Identify which cell holds the provided text, then report its [x, y] central coordinate. 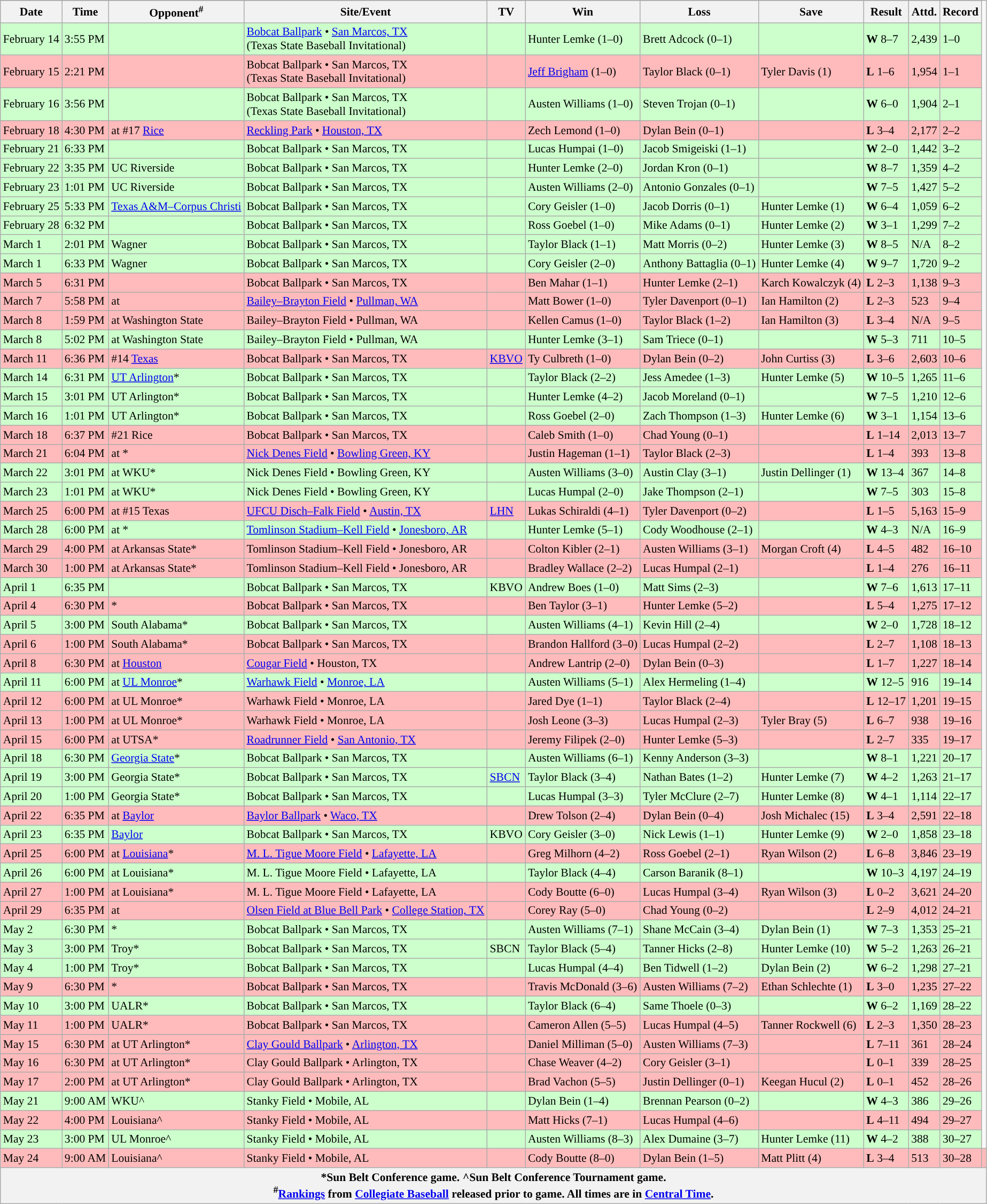
1,201 [924, 702]
Justin Dellinger (1) [811, 473]
Hunter Lemke (4) [811, 263]
May 11 [31, 1025]
4,197 [924, 873]
April 1 [31, 587]
2,013 [924, 435]
523 [924, 301]
Olsen Field at Blue Bell Park • College Station, TX [366, 911]
February 25 [31, 206]
Matt Plitt (4) [811, 1159]
22–18 [961, 815]
339 [924, 1063]
2,439 [924, 38]
Tyler Bray (5) [811, 720]
Same Thoele (0–3) [699, 1006]
Hunter Lemke (6) [811, 416]
Reckling Park • Houston, TX [366, 130]
Brennan Pearson (0–2) [699, 1101]
Ross Goebel (2–0) [582, 416]
6:04 PM [86, 454]
L 12–17 [886, 702]
Hunter Lemke (1–0) [582, 38]
1,442 [924, 149]
February 22 [31, 168]
Cody Boutte (8–0) [582, 1159]
Antonio Gonzales (0–1) [699, 188]
Cory Geisler (3–1) [699, 1063]
February 16 [31, 105]
Travis McDonald (3–6) [582, 987]
Hunter Lemke (4–2) [582, 397]
L 1–6 [886, 72]
Baylor [176, 835]
Hunter Lemke (2–0) [582, 168]
711 [924, 340]
19–17 [961, 740]
Jared Dye (1–1) [582, 702]
Ben Tidwell (1–2) [699, 968]
Taylor Black (1–2) [699, 321]
April 15 [31, 740]
John Curtiss (3) [811, 359]
12–6 [961, 397]
3:55 PM [86, 38]
Josh Leone (3–3) [582, 720]
Chad Young (0–2) [699, 911]
May 9 [31, 987]
513 [924, 1159]
Zach Thompson (1–3) [699, 416]
1,350 [924, 1025]
1,235 [924, 987]
February 21 [31, 149]
17–12 [961, 606]
13–6 [961, 416]
19–15 [961, 702]
27–22 [961, 987]
Austen Williams (3–0) [582, 473]
Dylan Bein (1) [811, 930]
Bradley Wallace (2–2) [582, 568]
Opponent# [176, 12]
Austen Williams (8–3) [582, 1139]
2:00 PM [86, 1082]
1,728 [924, 625]
Carson Baranik (8–1) [699, 873]
11–6 [961, 378]
1–1 [961, 72]
March 5 [31, 283]
Ben Taylor (3–1) [582, 606]
Keegan Hucul (2) [811, 1082]
W 6–0 [886, 105]
Jacob Moreland (0–1) [699, 397]
2:21 PM [86, 72]
Chad Young (0–1) [699, 435]
393 [924, 454]
February 15 [31, 72]
5:33 PM [86, 206]
1,720 [924, 263]
Austen Williams (2–0) [582, 188]
6:32 PM [86, 226]
Ty Culbreth (1–0) [582, 359]
W 5–3 [886, 340]
2–1 [961, 105]
May 4 [31, 968]
1:59 PM [86, 321]
22–17 [961, 797]
Hunter Lemke (11) [811, 1139]
May 17 [31, 1082]
24–20 [961, 892]
May 10 [31, 1006]
361 [924, 1044]
18–12 [961, 625]
Steven Trojan (0–1) [699, 105]
20–17 [961, 758]
Taylor Black (1–1) [582, 245]
28–24 [961, 1044]
W 4–1 [886, 797]
Lucas Humpal (4–5) [699, 1025]
L 6–7 [886, 720]
6–2 [961, 206]
9–2 [961, 263]
335 [924, 740]
L 0–2 [886, 892]
L 6–8 [886, 854]
Dylan Bein (0–2) [699, 359]
Kellen Camus (1–0) [582, 321]
Ryan Wilson (3) [811, 892]
Taylor Black (2–4) [699, 702]
Win [582, 12]
at Houston [176, 663]
1–0 [961, 38]
March 14 [31, 378]
Loss [699, 12]
Tanner Hicks (2–8) [699, 949]
W 13–4 [886, 473]
W 7–6 [886, 587]
1,359 [924, 168]
Ross Goebel (1–0) [582, 226]
1,954 [924, 72]
9–3 [961, 283]
UL Monroe^ [176, 1139]
Austen Williams (4–1) [582, 625]
10–6 [961, 359]
April 6 [31, 644]
Cougar Field • Houston, TX [366, 663]
Matt Hicks (7–1) [582, 1120]
Hunter Lemke (2) [811, 226]
Ethan Schlechte (1) [811, 987]
1,298 [924, 968]
Drew Tolson (2–4) [582, 815]
Chase Weaver (4–2) [582, 1063]
April 26 [31, 873]
21–17 [961, 778]
Tanner Rockwell (6) [811, 1025]
Austen Williams (5–1) [582, 682]
May 16 [31, 1063]
L 1–14 [886, 435]
938 [924, 720]
Ryan Wilson (2) [811, 854]
Cody Boutte (6–0) [582, 892]
1,154 [924, 416]
W 6–4 [886, 206]
W 5–2 [886, 949]
Justin Dellinger (0–1) [699, 1082]
Daniel Milliman (5–0) [582, 1044]
5:02 PM [86, 340]
3–2 [961, 149]
1,210 [924, 397]
1,427 [924, 188]
18–14 [961, 663]
W 7–3 [886, 930]
W 8–1 [886, 758]
1,059 [924, 206]
Austen Williams (7–3) [699, 1044]
Dylan Bein (0–3) [699, 663]
L 1–7 [886, 663]
April 20 [31, 797]
Taylor Black (2–3) [699, 454]
at #15 Texas [176, 511]
L 4–5 [886, 549]
1,221 [924, 758]
303 [924, 492]
Attd. [924, 12]
Hunter Lemke (10) [811, 949]
Cory Geisler (3–0) [582, 835]
April 12 [31, 702]
Matt Bower (1–0) [582, 301]
Austen Williams (3–1) [699, 549]
May 24 [31, 1159]
W 10–5 [886, 378]
10–5 [961, 340]
Austen Williams (7–2) [699, 987]
5–2 [961, 188]
Brett Adcock (0–1) [699, 38]
April 22 [31, 815]
April 4 [31, 606]
May 22 [31, 1120]
at #17 Rice [176, 130]
March 25 [31, 511]
W 8–5 [886, 245]
19–14 [961, 682]
3:56 PM [86, 105]
Lucas Humpal (2–3) [699, 720]
Tyler Davenport (0–2) [699, 511]
30–28 [961, 1159]
Hunter Lemke (3) [811, 245]
8–2 [961, 245]
Austen Williams (1–0) [582, 105]
Hunter Lemke (7) [811, 778]
5,163 [924, 511]
Matt Sims (2–3) [699, 587]
Cory Geisler (1–0) [582, 206]
Lucas Humpal (2–0) [582, 492]
Dylan Bein (0–4) [699, 815]
W 9–7 [886, 263]
Josh Michalec (15) [811, 815]
482 [924, 549]
Taylor Black (2–2) [582, 378]
L 2–9 [886, 911]
15–9 [961, 511]
17–11 [961, 587]
Ian Hamilton (3) [811, 321]
19–16 [961, 720]
1,299 [924, 226]
14–8 [961, 473]
2,603 [924, 359]
April 29 [31, 911]
Lucas Humpal (4–6) [699, 1120]
Hunter Lemke (8) [811, 797]
23–19 [961, 854]
1,227 [924, 663]
6:37 PM [86, 435]
April 23 [31, 835]
L 1–5 [886, 511]
Nathan Bates (1–2) [699, 778]
6:36 PM [86, 359]
13–7 [961, 435]
1,613 [924, 587]
April 8 [31, 663]
February 14 [31, 38]
Lucas Humpal (3–3) [582, 797]
15–8 [961, 492]
Lucas Humpai (1–0) [582, 149]
2,177 [924, 130]
Lucas Humpal (2–1) [699, 568]
5:58 PM [86, 301]
Morgan Croft (4) [811, 549]
Taylor Black (4–4) [582, 873]
Dylan Bein (1–5) [699, 1159]
Cory Geisler (2–0) [582, 263]
Hunter Lemke (5–2) [699, 606]
388 [924, 1139]
Greg Milhorn (4–2) [582, 854]
Andrew Boes (1–0) [582, 587]
4,012 [924, 911]
Jess Amedee (1–3) [699, 378]
Corey Ray (5–0) [582, 911]
Hunter Lemke (2–1) [699, 283]
18–13 [961, 644]
494 [924, 1120]
L 4–11 [886, 1120]
1,169 [924, 1006]
April 19 [31, 778]
Lucas Humpal (2–2) [699, 644]
Jeff Brigham (1–0) [582, 72]
9–5 [961, 321]
May 2 [31, 930]
Cameron Allen (5–5) [582, 1025]
Austen Williams (7–1) [582, 930]
April 27 [31, 892]
Taylor Black (0–1) [699, 72]
Hunter Lemke (9) [811, 835]
Hunter Lemke (1) [811, 206]
1,353 [924, 930]
Andrew Lantrip (2–0) [582, 663]
Jacob Dorris (0–1) [699, 206]
16–10 [961, 549]
276 [924, 568]
Lucas Humpal (4–4) [582, 968]
Karch Kowalczyk (4) [811, 283]
452 [924, 1082]
9–4 [961, 301]
1,138 [924, 283]
27–21 [961, 968]
L 5–4 [886, 606]
28–25 [961, 1063]
29–26 [961, 1101]
April 13 [31, 720]
March 30 [31, 568]
4:30 PM [86, 130]
1,275 [924, 606]
March 16 [31, 416]
March 29 [31, 549]
February 23 [31, 188]
3:35 PM [86, 168]
Austen Williams (6–1) [582, 758]
March 28 [31, 530]
Texas A&M–Corpus Christi [176, 206]
Nick Lewis (1–1) [699, 835]
Result [886, 12]
May 21 [31, 1101]
1,265 [924, 378]
Ben Mahar (1–1) [582, 283]
Caleb Smith (1–0) [582, 435]
Hunter Lemke (5–1) [582, 530]
Zech Lemond (1–0) [582, 130]
16–11 [961, 568]
23–18 [961, 835]
Ross Goebel (2–1) [699, 854]
May 3 [31, 949]
Alex Hermeling (1–4) [699, 682]
Colton Kibler (2–1) [582, 549]
3,846 [924, 854]
Taylor Black (3–4) [582, 778]
2,591 [924, 815]
26–21 [961, 949]
16–9 [961, 530]
WKU^ [176, 1101]
30–27 [961, 1139]
UFCU Disch–Falk Field • Austin, TX [366, 511]
2–2 [961, 130]
28–22 [961, 1006]
Brad Vachon (5–5) [582, 1082]
Roadrunner Field • San Antonio, TX [366, 740]
April 18 [31, 758]
28–23 [961, 1025]
Dylan Bein (1–4) [582, 1101]
28–26 [961, 1082]
Jake Thompson (2–1) [699, 492]
367 [924, 473]
Cody Woodhouse (2–1) [699, 530]
March 15 [31, 397]
March 23 [31, 492]
W 10–3 [886, 873]
13–8 [961, 454]
Anthony Battaglia (0–1) [699, 263]
1,108 [924, 644]
Dylan Bein (0–1) [699, 130]
Shane McCain (3–4) [699, 930]
24–21 [961, 911]
Mike Adams (0–1) [699, 226]
Justin Hageman (1–1) [582, 454]
Time [86, 12]
Sam Triece (0–1) [699, 340]
1,904 [924, 105]
Lukas Schiraldi (4–1) [582, 511]
Tyler McClure (2–7) [699, 797]
Dylan Bein (2) [811, 968]
Alex Dumaine (3–7) [699, 1139]
May 15 [31, 1044]
Austin Clay (3–1) [699, 473]
Record [961, 12]
4–2 [961, 168]
Jacob Smigeiski (1–1) [699, 149]
916 [924, 682]
March 18 [31, 435]
May 23 [31, 1139]
March 11 [31, 359]
7–2 [961, 226]
L 3–0 [886, 987]
#21 Rice [176, 435]
25–21 [961, 930]
Taylor Black (6–4) [582, 1006]
TV [507, 12]
March 7 [31, 301]
Matt Morris (0–2) [699, 245]
Hunter Lemke (3–1) [582, 340]
3,621 [924, 892]
386 [924, 1101]
Tyler Davis (1) [811, 72]
Kevin Hill (2–4) [699, 625]
W 12–5 [886, 682]
Hunter Lemke (5) [811, 378]
Site/Event [366, 12]
April 11 [31, 682]
L 7–11 [886, 1044]
2:01 PM [86, 245]
March 21 [31, 454]
Lucas Humpal (3–4) [699, 892]
Baylor Ballpark • Waco, TX [366, 815]
LHN [507, 511]
February 28 [31, 226]
Jordan Kron (0–1) [699, 168]
Date [31, 12]
Ian Hamilton (2) [811, 301]
#14 Texas [176, 359]
March 22 [31, 473]
Jeremy Filipek (2–0) [582, 740]
February 18 [31, 130]
Brandon Hallford (3–0) [582, 644]
Tyler Davenport (0–1) [699, 301]
Save [811, 12]
April 5 [31, 625]
1,858 [924, 835]
29–27 [961, 1120]
Hunter Lemke (5–3) [699, 740]
at UTSA* [176, 740]
1,114 [924, 797]
Kenny Anderson (3–3) [699, 758]
L 3–6 [886, 359]
Taylor Black (5–4) [582, 949]
April 25 [31, 854]
24–19 [961, 873]
at Baylor [176, 815]
